From the cell containing the given text, extract its center point as (x, y) coordinate. 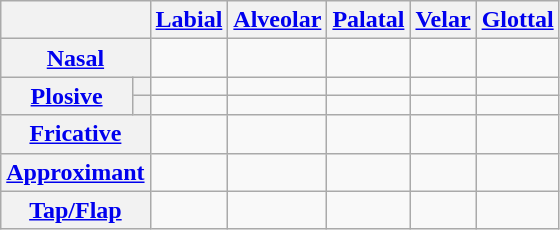
Alveolar (278, 20)
Tap/Flap (76, 210)
Labial (189, 20)
Plosive (67, 96)
Nasal (76, 58)
Approximant (76, 172)
Fricative (76, 134)
Glottal (518, 20)
Palatal (368, 20)
Velar (443, 20)
